Scan for the cell matching the given text and deliver its (x, y) coordinate at center. 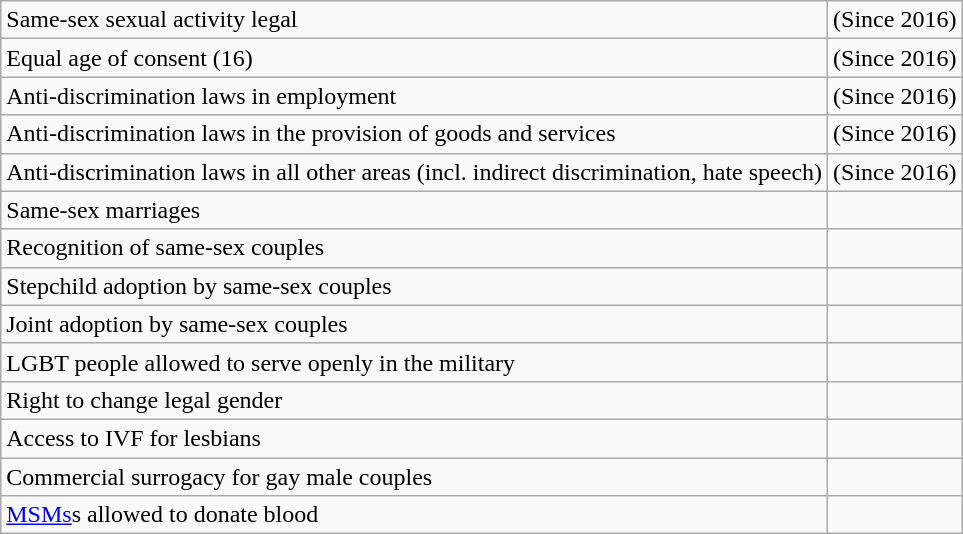
Same-sex sexual activity legal (414, 20)
Anti-discrimination laws in all other areas (incl. indirect discrimination, hate speech) (414, 172)
Same-sex marriages (414, 210)
Equal age of consent (16) (414, 58)
Anti-discrimination laws in employment (414, 96)
Recognition of same-sex couples (414, 248)
Stepchild adoption by same-sex couples (414, 286)
Right to change legal gender (414, 400)
LGBT people allowed to serve openly in the military (414, 362)
Commercial surrogacy for gay male couples (414, 477)
MSMss allowed to donate blood (414, 515)
Access to IVF for lesbians (414, 438)
Joint adoption by same-sex couples (414, 324)
Anti-discrimination laws in the provision of goods and services (414, 134)
